For the text-containing cell, return its midpoint in [X, Y] coordinate format. 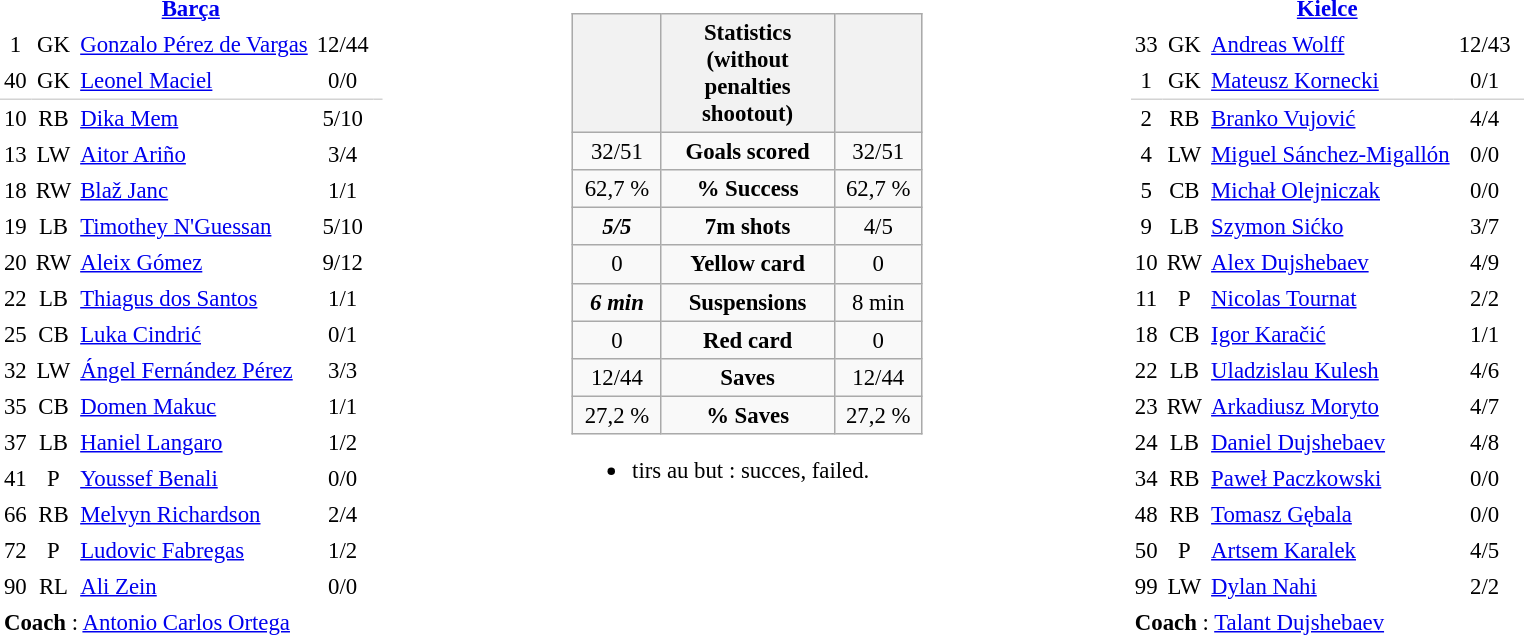
Thiagus dos Santos [194, 298]
50 [1146, 550]
18 [1146, 334]
4/7 [1484, 406]
Suspensions [748, 302]
Mateusz Kornecki [1331, 81]
Ludovic Fabregas [194, 550]
Melvyn Richardson [194, 514]
Youssef Benali [194, 478]
Dylan Nahi [1331, 586]
% Saves [748, 415]
Luka Cindrić [194, 334]
Artsem Karalek [1331, 550]
8 min [878, 302]
Saves [748, 377]
Igor Karačić [1331, 334]
6 min [617, 302]
Timothey N'Guessan [194, 226]
Blaž Janc [194, 190]
Nicolas Tournat [1331, 298]
9/12 [342, 262]
Daniel Dujshebaev [1331, 442]
Red card [748, 340]
4 [1146, 154]
4/8 [1484, 442]
RL [53, 586]
Andreas Wolff [1331, 44]
Miguel Sánchez-Migallón [1331, 154]
23 [1146, 406]
3/7 [1484, 226]
Szymon Sićko [1331, 226]
33 [1146, 44]
Yellow card [748, 264]
Leonel Maciel [194, 81]
12/43 [1484, 44]
Goals scored [748, 152]
7m shots [748, 227]
Aleix Gómez [194, 262]
2/4 [342, 514]
2 [1146, 118]
9 [1146, 226]
10 [1146, 262]
1 [1146, 81]
24 [1146, 442]
Michał Olejniczak [1331, 190]
4/9 [1484, 262]
Ángel Fernández Pérez [194, 370]
4/6 [1484, 370]
3/3 [342, 370]
Aitor Ariño [194, 154]
22 [1146, 370]
48 [1146, 514]
34 [1146, 478]
Gonzalo Pérez de Vargas [194, 44]
Ali Zein [194, 586]
4/4 [1484, 118]
Alex Dujshebaev [1331, 262]
Domen Makuc [194, 406]
11 [1146, 298]
5/5 [617, 227]
Paweł Paczkowski [1331, 478]
Statistics (without penalties shootout) [748, 74]
5 [1146, 190]
Arkadiusz Moryto [1331, 406]
3/4 [342, 154]
Dika Mem [194, 118]
Haniel Langaro [194, 442]
99 [1146, 586]
Tomasz Gębala [1331, 514]
% Success [748, 189]
Branko Vujović [1331, 118]
Uladzislau Kulesh [1331, 370]
